Extract the (X, Y) coordinate from the center of the cell holding the provided text.  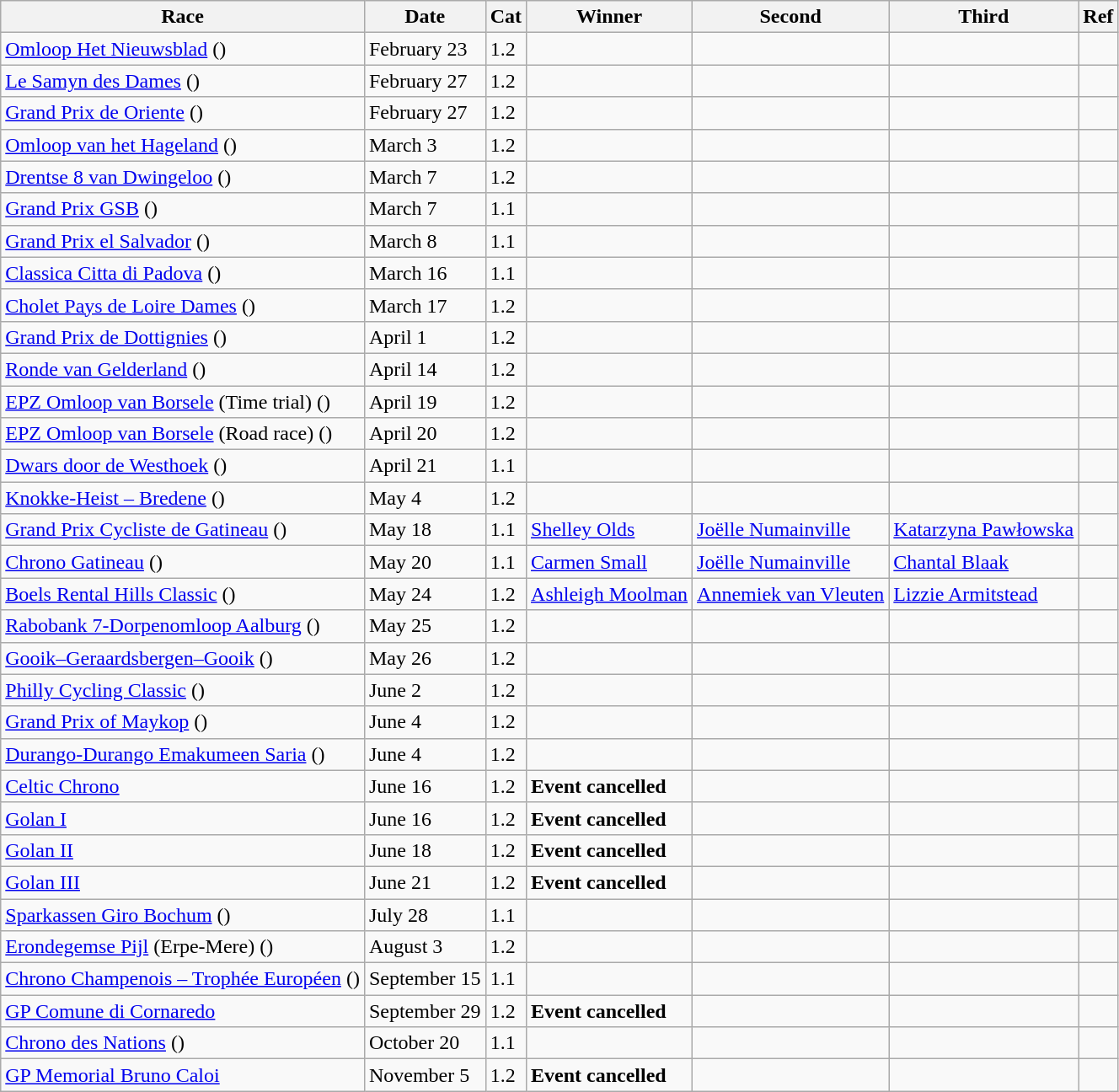
Durango-Durango Emakumeen Saria () (183, 754)
Classica Citta di Padova () (183, 273)
Chrono Champenois – Trophée Européen () (183, 979)
Cholet Pays de Loire Dames () (183, 305)
March 3 (425, 145)
September 29 (425, 1011)
May 25 (425, 626)
Grand Prix GSB () (183, 209)
EPZ Omloop van Borsele (Time trial) () (183, 402)
Cat (506, 17)
Sparkassen Giro Bochum () (183, 914)
Philly Cycling Classic () (183, 690)
March 17 (425, 305)
Chantal Blaak (984, 562)
Shelley Olds (610, 530)
Rabobank 7-Dorpenomloop Aalburg () (183, 626)
Grand Prix el Salvador () (183, 241)
June 21 (425, 882)
Omloop van het Hageland () (183, 145)
March 16 (425, 273)
Ashleigh Moolman (610, 594)
June 18 (425, 850)
Golan II (183, 850)
February 23 (425, 49)
Date (425, 17)
May 26 (425, 658)
Race (183, 17)
Dwars door de Westhoek () (183, 466)
GP Comune di Cornaredo (183, 1011)
Grand Prix of Maykop () (183, 722)
Le Samyn des Dames () (183, 81)
Boels Rental Hills Classic () (183, 594)
Third (984, 17)
November 5 (425, 1075)
April 20 (425, 434)
May 20 (425, 562)
Grand Prix de Dottignies () (183, 337)
EPZ Omloop van Borsele (Road race) () (183, 434)
May 18 (425, 530)
GP Memorial Bruno Caloi (183, 1075)
Grand Prix de Oriente () (183, 113)
May 4 (425, 498)
Golan I (183, 818)
June 2 (425, 690)
Lizzie Armitstead (984, 594)
August 3 (425, 947)
Carmen Small (610, 562)
Grand Prix Cycliste de Gatineau () (183, 530)
September 15 (425, 979)
April 1 (425, 337)
Gooik–Geraardsbergen–Gooik () (183, 658)
Golan III (183, 882)
October 20 (425, 1043)
Drentse 8 van Dwingeloo () (183, 177)
Knokke-Heist – Bredene () (183, 498)
Second (790, 17)
Winner (610, 17)
Erondegemse Pijl (Erpe-Mere) () (183, 947)
May 24 (425, 594)
March 8 (425, 241)
Ronde van Gelderland () (183, 369)
July 28 (425, 914)
Ref (1099, 17)
Chrono Gatineau () (183, 562)
April 21 (425, 466)
Annemiek van Vleuten (790, 594)
Celtic Chrono (183, 786)
Omloop Het Nieuwsblad () (183, 49)
Chrono des Nations () (183, 1043)
April 19 (425, 402)
Katarzyna Pawłowska (984, 530)
April 14 (425, 369)
